Output the (X, Y) coordinate of the center of the cell containing the given text.  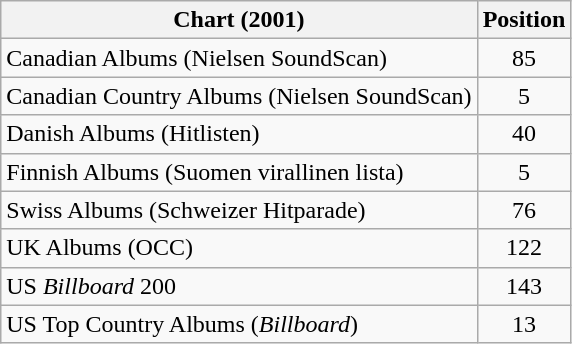
85 (524, 58)
US Top Country Albums (Billboard) (239, 324)
Danish Albums (Hitlisten) (239, 134)
143 (524, 286)
Finnish Albums (Suomen virallinen lista) (239, 172)
Swiss Albums (Schweizer Hitparade) (239, 210)
US Billboard 200 (239, 286)
13 (524, 324)
Canadian Albums (Nielsen SoundScan) (239, 58)
Canadian Country Albums (Nielsen SoundScan) (239, 96)
Chart (2001) (239, 20)
Position (524, 20)
122 (524, 248)
40 (524, 134)
76 (524, 210)
UK Albums (OCC) (239, 248)
